Identify which cell holds the provided text, then report its [x, y] central coordinate. 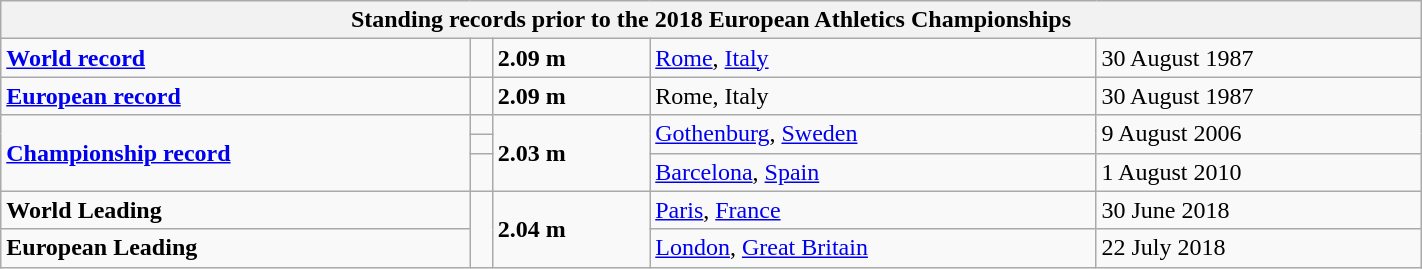
Standing records prior to the 2018 European Athletics Championships [711, 20]
World Leading [236, 210]
Barcelona, Spain [873, 172]
9 August 2006 [1258, 134]
2.03 m [571, 153]
1 August 2010 [1258, 172]
London, Great Britain [873, 248]
European Leading [236, 248]
European record [236, 96]
Championship record [236, 153]
Gothenburg, Sweden [873, 134]
22 July 2018 [1258, 248]
2.04 m [571, 229]
World record [236, 58]
30 June 2018 [1258, 210]
Paris, France [873, 210]
